Pinpoint the cell where the given text exists, returning its [X, Y] midpoint coordinate. 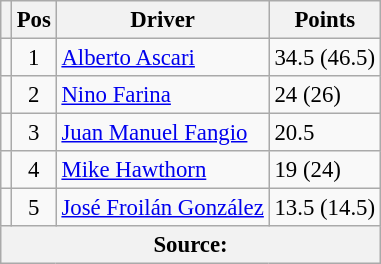
4 [34, 170]
Driver [162, 20]
Pos [34, 20]
Juan Manuel Fangio [162, 133]
24 (26) [324, 95]
Nino Farina [162, 95]
Alberto Ascari [162, 58]
13.5 (14.5) [324, 208]
Source: [191, 245]
2 [34, 95]
1 [34, 58]
3 [34, 133]
José Froilán González [162, 208]
19 (24) [324, 170]
20.5 [324, 133]
34.5 (46.5) [324, 58]
5 [34, 208]
Mike Hawthorn [162, 170]
Points [324, 20]
